For the text-containing cell, return its midpoint in (X, Y) coordinate format. 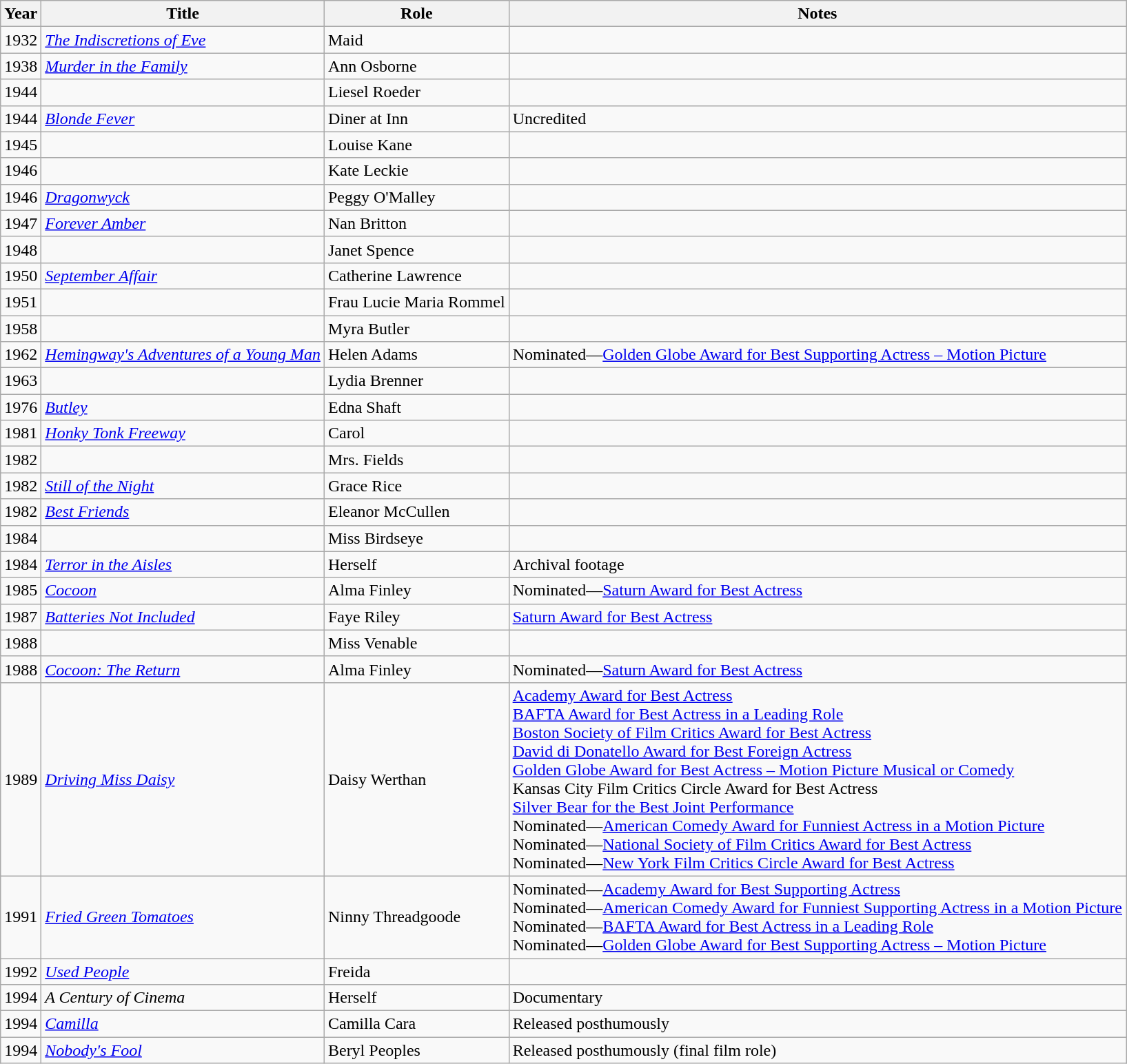
Beryl Peoples (416, 1050)
1976 (21, 407)
1989 (21, 779)
Honky Tonk Freeway (183, 433)
1987 (21, 617)
Ninny Threadgoode (416, 917)
Year (21, 14)
Ann Osborne (416, 66)
Driving Miss Daisy (183, 779)
Nominated—Golden Globe Award for Best Supporting Actress – Motion Picture (818, 355)
Documentary (818, 998)
Cocoon: The Return (183, 669)
Batteries Not Included (183, 617)
Murder in the Family (183, 66)
Nobody's Fool (183, 1050)
A Century of Cinema (183, 998)
Blonde Fever (183, 119)
Terror in the Aisles (183, 564)
Saturn Award for Best Actress (818, 617)
The Indiscretions of Eve (183, 40)
Carol (416, 433)
1958 (21, 329)
Eleanor McCullen (416, 512)
1932 (21, 40)
Maid (416, 40)
1947 (21, 223)
Title (183, 14)
1951 (21, 302)
1991 (21, 917)
Catherine Lawrence (416, 276)
Miss Birdseye (416, 538)
Uncredited (818, 119)
1950 (21, 276)
Miss Venable (416, 643)
Cocoon (183, 591)
Camilla Cara (416, 1024)
September Affair (183, 276)
Louise Kane (416, 145)
Archival footage (818, 564)
1948 (21, 249)
Role (416, 14)
Faye Riley (416, 617)
Freida (416, 971)
Edna Shaft (416, 407)
Daisy Werthan (416, 779)
Myra Butler (416, 329)
1945 (21, 145)
Dragonwyck (183, 197)
Forever Amber (183, 223)
Fried Green Tomatoes (183, 917)
Diner at Inn (416, 119)
Kate Leckie (416, 171)
Janet Spence (416, 249)
Notes (818, 14)
1992 (21, 971)
Helen Adams (416, 355)
Liesel Roeder (416, 92)
1985 (21, 591)
Released posthumously (818, 1024)
Still of the Night (183, 486)
Hemingway's Adventures of a Young Man (183, 355)
Mrs. Fields (416, 460)
Butley (183, 407)
1981 (21, 433)
Best Friends (183, 512)
1962 (21, 355)
Peggy O'Malley (416, 197)
Frau Lucie Maria Rommel (416, 302)
1938 (21, 66)
Nan Britton (416, 223)
1963 (21, 381)
Lydia Brenner (416, 381)
Used People (183, 971)
Grace Rice (416, 486)
Released posthumously (final film role) (818, 1050)
Camilla (183, 1024)
